Scan for the cell matching the given text and deliver its [x, y] coordinate at center. 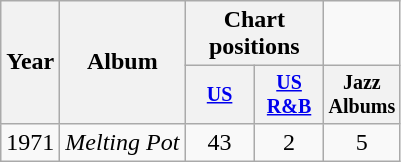
USR&B [288, 94]
US [220, 94]
Chart positions [254, 34]
1971 [30, 142]
Jazz Albums [362, 94]
43 [220, 142]
2 [288, 142]
Year [30, 62]
5 [362, 142]
Melting Pot [122, 142]
Album [122, 62]
